Return the [x, y] coordinate for the center point of the cell that contains the specified text.  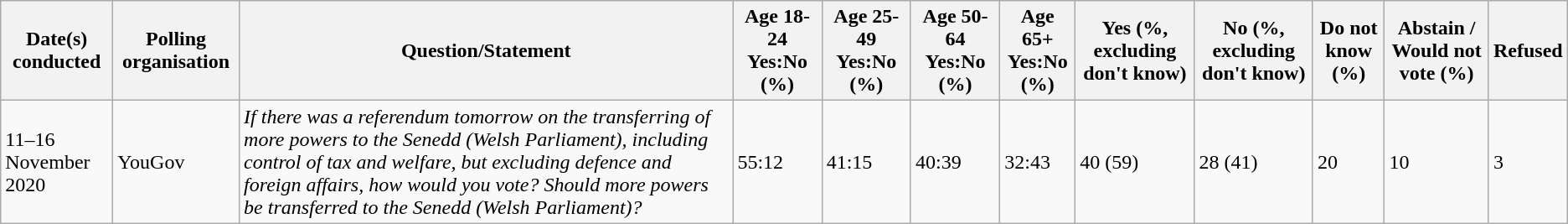
55:12 [777, 162]
32:43 [1038, 162]
YouGov [176, 162]
No (%, excluding don't know) [1253, 50]
20 [1349, 162]
Yes (%, excluding don't know) [1135, 50]
Date(s) conducted [57, 50]
41:15 [866, 162]
Age 25-49 Yes:No (%) [866, 50]
Do not know (%) [1349, 50]
40 (59) [1135, 162]
3 [1528, 162]
40:39 [955, 162]
Age 65+Yes:No (%) [1038, 50]
Refused [1528, 50]
11–16 November 2020 [57, 162]
Age 50-64 Yes:No (%) [955, 50]
Question/Statement [486, 50]
Abstain / Would not vote (%) [1437, 50]
10 [1437, 162]
Age 18-24 Yes:No (%) [777, 50]
28 (41) [1253, 162]
Polling organisation [176, 50]
